Locate the cell with the specified text and output its [x, y] center coordinate. 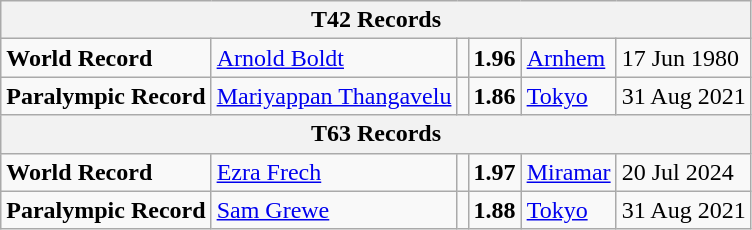
1.97 [494, 172]
Arnold Boldt [334, 58]
1.86 [494, 96]
Mariyappan Thangavelu [334, 96]
T42 Records [376, 20]
T63 Records [376, 134]
Arnhem [568, 58]
Ezra Frech [334, 172]
17 Jun 1980 [684, 58]
1.96 [494, 58]
1.88 [494, 210]
Miramar [568, 172]
Sam Grewe [334, 210]
20 Jul 2024 [684, 172]
